Find where the given text appears and provide that cell's center as [X, Y] coordinate. 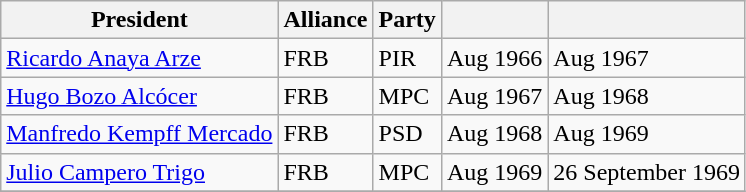
Manfredo Kempff Mercado [140, 134]
26 September 1969 [647, 172]
Hugo Bozo Alcócer [140, 96]
PSD [407, 134]
PIR [407, 58]
Julio Campero Trigo [140, 172]
Aug 1966 [494, 58]
Ricardo Anaya Arze [140, 58]
Alliance [326, 20]
Party [407, 20]
President [140, 20]
